Find where the given text appears and provide that cell's center as [X, Y] coordinate. 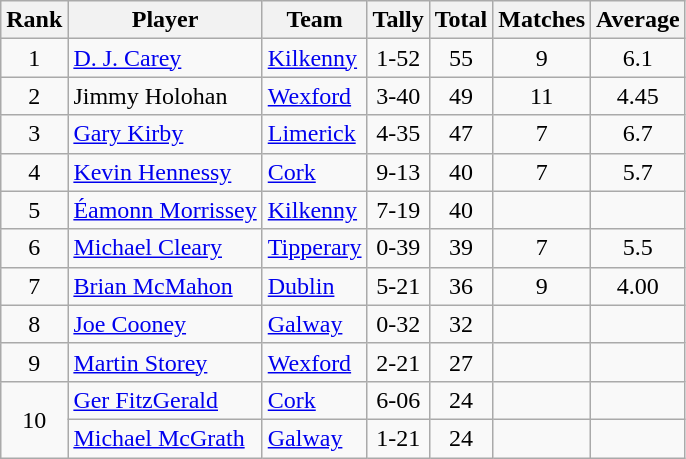
8 [34, 324]
3 [34, 134]
Average [638, 20]
Kevin Hennessy [165, 172]
Éamonn Morrissey [165, 210]
27 [461, 362]
Player [165, 20]
3-40 [398, 96]
Joe Cooney [165, 324]
Martin Storey [165, 362]
1-52 [398, 58]
7-19 [398, 210]
47 [461, 134]
Team [314, 20]
Brian McMahon [165, 286]
32 [461, 324]
6.1 [638, 58]
Total [461, 20]
9-13 [398, 172]
D. J. Carey [165, 58]
1 [34, 58]
Dublin [314, 286]
1-21 [398, 438]
2 [34, 96]
Gary Kirby [165, 134]
5.7 [638, 172]
0-32 [398, 324]
5-21 [398, 286]
Ger FitzGerald [165, 400]
10 [34, 419]
49 [461, 96]
4.00 [638, 286]
Rank [34, 20]
11 [542, 96]
0-39 [398, 248]
2-21 [398, 362]
Jimmy Holohan [165, 96]
Matches [542, 20]
55 [461, 58]
Tipperary [314, 248]
6.7 [638, 134]
5.5 [638, 248]
Michael Cleary [165, 248]
39 [461, 248]
6 [34, 248]
5 [34, 210]
Limerick [314, 134]
6-06 [398, 400]
4.45 [638, 96]
4 [34, 172]
Tally [398, 20]
4-35 [398, 134]
Michael McGrath [165, 438]
36 [461, 286]
